Output the (x, y) coordinate of the center of the cell containing the given text.  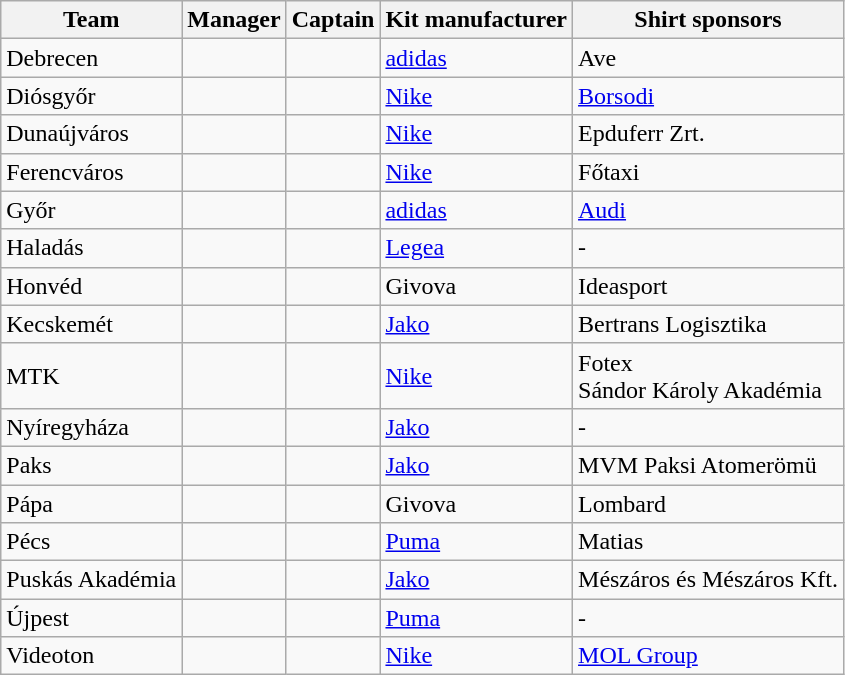
Shirt sponsors (708, 20)
Captain (333, 20)
Pápa (92, 503)
Borsodi (708, 96)
Kit manufacturer (476, 20)
Ideasport (708, 286)
Bertrans Logisztika (708, 324)
Matias (708, 542)
Honvéd (92, 286)
Nyíregyháza (92, 427)
MVM Paksi Atomerömü (708, 465)
Videoton (92, 656)
Lombard (708, 503)
Kecskemét (92, 324)
Ave (708, 58)
MOL Group (708, 656)
Debrecen (92, 58)
MTK (92, 376)
Diósgyőr (92, 96)
Ferencváros (92, 172)
Team (92, 20)
Paks (92, 465)
Audi (708, 210)
Újpest (92, 618)
Mészáros és Mészáros Kft. (708, 580)
Haladás (92, 248)
Epduferr Zrt. (708, 134)
Dunaújváros (92, 134)
Puskás Akadémia (92, 580)
Főtaxi (708, 172)
Fotex Sándor Károly Akadémia (708, 376)
Pécs (92, 542)
Győr (92, 210)
Manager (234, 20)
Legea (476, 248)
